Capture the cell that displays the provided text and extract its (x, y) central coordinate. 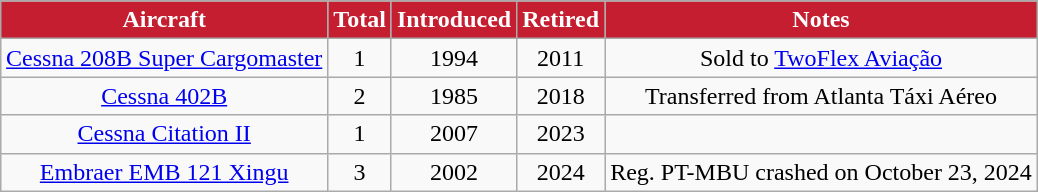
Cessna 208B Super Cargomaster (164, 58)
2024 (561, 172)
2 (360, 96)
Total (360, 20)
2002 (454, 172)
Cessna Citation II (164, 134)
1985 (454, 96)
Sold to TwoFlex Aviação (822, 58)
Reg. PT-MBU crashed on October 23, 2024 (822, 172)
Cessna 402B (164, 96)
Retired (561, 20)
2007 (454, 134)
Introduced (454, 20)
1994 (454, 58)
2023 (561, 134)
3 (360, 172)
2018 (561, 96)
Embraer EMB 121 Xingu (164, 172)
2011 (561, 58)
Aircraft (164, 20)
Transferred from Atlanta Táxi Aéreo (822, 96)
Notes (822, 20)
